Search for the cell housing the specified text and yield its (X, Y) center coordinate. 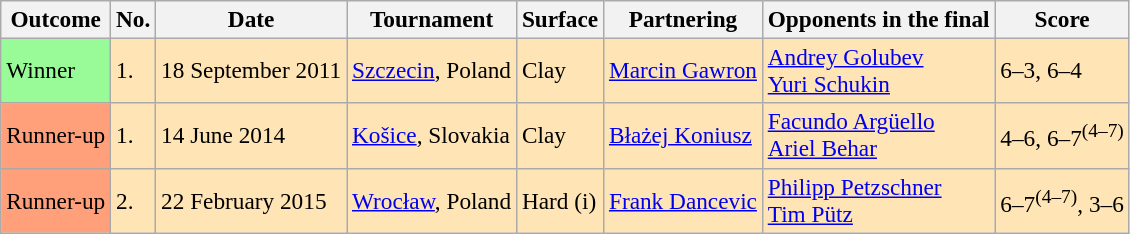
Szczecin, Poland (432, 70)
Partnering (684, 19)
Wrocław, Poland (432, 200)
Opponents in the final (878, 19)
Winner (56, 70)
Tournament (432, 19)
Outcome (56, 19)
Score (1062, 19)
Hard (i) (560, 200)
Frank Dancevic (684, 200)
Philipp Petzschner Tim Pütz (878, 200)
Facundo Argüello Ariel Behar (878, 136)
4–6, 6–7(4–7) (1062, 136)
Košice, Slovakia (432, 136)
22 February 2015 (252, 200)
6–3, 6–4 (1062, 70)
Marcin Gawron (684, 70)
Date (252, 19)
6–7(4–7), 3–6 (1062, 200)
Andrey Golubev Yuri Schukin (878, 70)
14 June 2014 (252, 136)
No. (134, 19)
2. (134, 200)
18 September 2011 (252, 70)
Błażej Koniusz (684, 136)
Surface (560, 19)
